Determine the [x, y] coordinate at the center of the cell enclosing the given text.  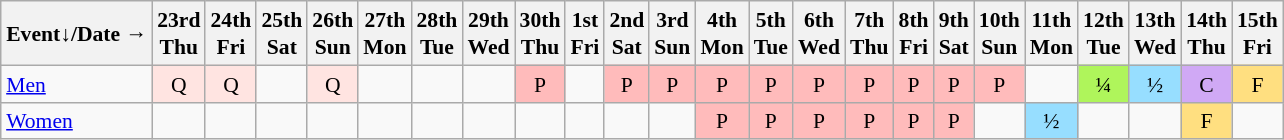
C [1206, 84]
28thTue [438, 33]
8thFri [914, 33]
29thWed [488, 33]
12thTue [1104, 33]
5thTue [771, 33]
14thThu [1206, 33]
25thSat [282, 33]
Men [76, 84]
27thMon [384, 33]
6thWed [819, 33]
26thSun [332, 33]
4thMon [722, 33]
23rdThu [178, 33]
3rdSun [672, 33]
13thWed [1155, 33]
1stFri [584, 33]
30thThu [540, 33]
24thFri [230, 33]
¼ [1104, 84]
7thThu [870, 33]
2ndSat [626, 33]
15thFri [1258, 33]
11thMon [1052, 33]
Event↓/Date → [76, 33]
Women [76, 120]
9thSat [954, 33]
10thSun [1000, 33]
